From the cell containing the given text, extract its center point as [x, y] coordinate. 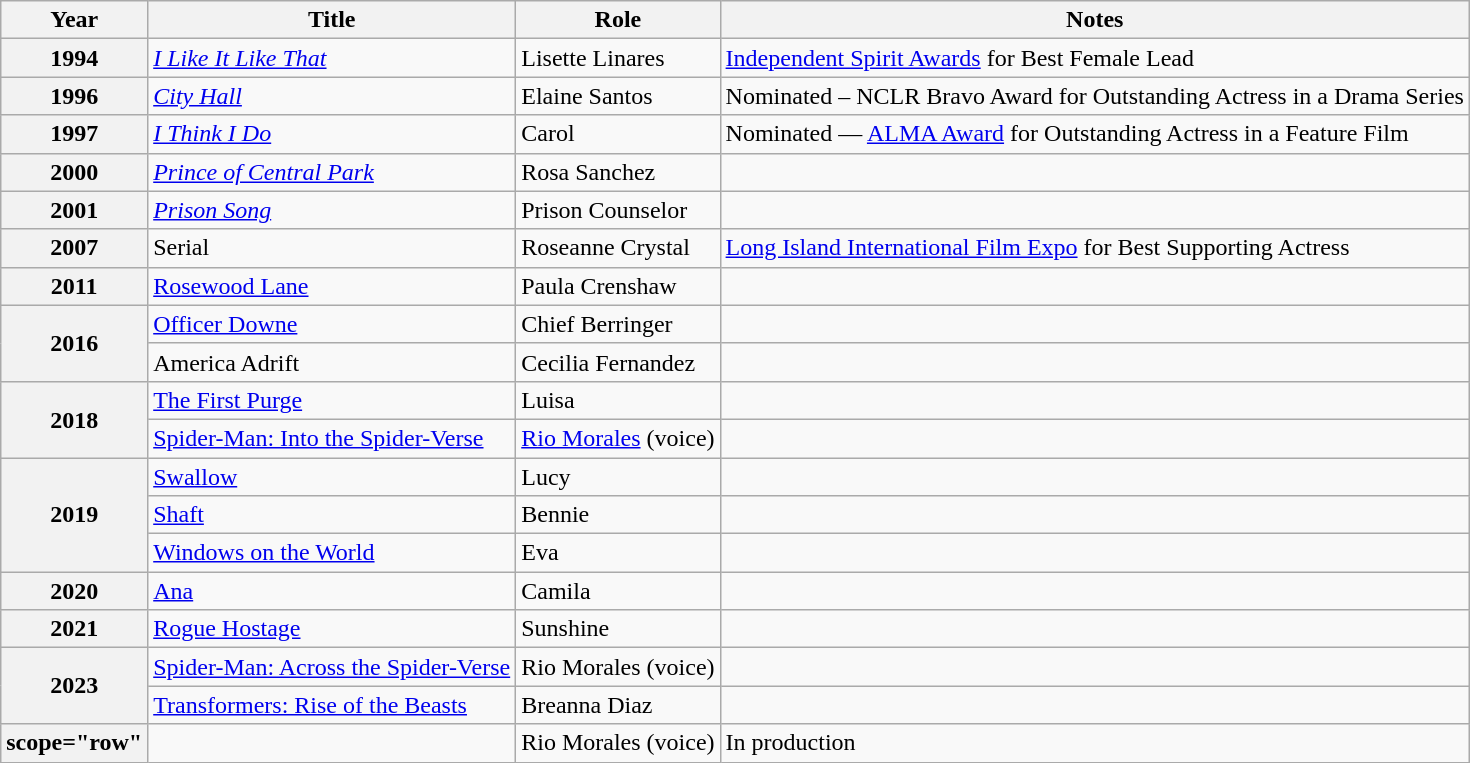
Prison Counselor [618, 210]
Prison Song [332, 210]
Lisette Linares [618, 58]
Spider-Man: Into the Spider-Verse [332, 438]
Spider-Man: Across the Spider-Verse [332, 667]
Elaine Santos [618, 96]
Role [618, 20]
Cecilia Fernandez [618, 362]
Camila [618, 591]
Rosa Sanchez [618, 172]
Independent Spirit Awards for Best Female Lead [1094, 58]
2020 [74, 591]
Sunshine [618, 629]
In production [1094, 743]
Ana [332, 591]
Long Island International Film Expo for Best Supporting Actress [1094, 248]
Officer Downe [332, 324]
Eva [618, 553]
America Adrift [332, 362]
Carol [618, 134]
1996 [74, 96]
Serial [332, 248]
scope="row" [74, 743]
2001 [74, 210]
The First Purge [332, 400]
1994 [74, 58]
Nominated – NCLR Bravo Award for Outstanding Actress in a Drama Series [1094, 96]
2000 [74, 172]
2023 [74, 686]
Prince of Central Park [332, 172]
Nominated — ALMA Award for Outstanding Actress in a Feature Film [1094, 134]
Rogue Hostage [332, 629]
2016 [74, 343]
Transformers: Rise of the Beasts [332, 705]
Chief Berringer [618, 324]
Lucy [618, 477]
Shaft [332, 515]
Paula Crenshaw [618, 286]
2021 [74, 629]
Windows on the World [332, 553]
Luisa [618, 400]
2007 [74, 248]
2019 [74, 515]
Breanna Diaz [618, 705]
City Hall [332, 96]
I Think I Do [332, 134]
Bennie [618, 515]
2018 [74, 419]
Notes [1094, 20]
Roseanne Crystal [618, 248]
I Like It Like That [332, 58]
Swallow [332, 477]
1997 [74, 134]
2011 [74, 286]
Rosewood Lane [332, 286]
Year [74, 20]
Title [332, 20]
